Search for the cell housing the specified text and yield its [X, Y] center coordinate. 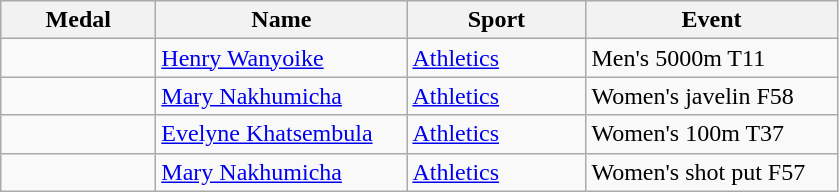
Women's javelin F58 [712, 96]
Name [282, 20]
Event [712, 20]
Sport [496, 20]
Women's 100m T37 [712, 134]
Evelyne Khatsembula [282, 134]
Women's shot put F57 [712, 172]
Henry Wanyoike [282, 58]
Medal [78, 20]
Men's 5000m T11 [712, 58]
